Determine the [X, Y] coordinate at the center of the cell enclosing the given text.  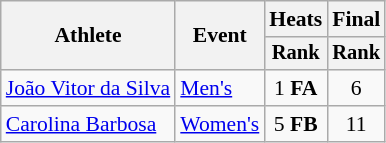
5 FB [296, 124]
1 FA [296, 88]
Carolina Barbosa [88, 124]
6 [356, 88]
Heats [296, 19]
João Vitor da Silva [88, 88]
Athlete [88, 36]
Women's [220, 124]
Event [220, 36]
Final [356, 19]
11 [356, 124]
Men's [220, 88]
